Scan for the cell matching the given text and deliver its [x, y] coordinate at center. 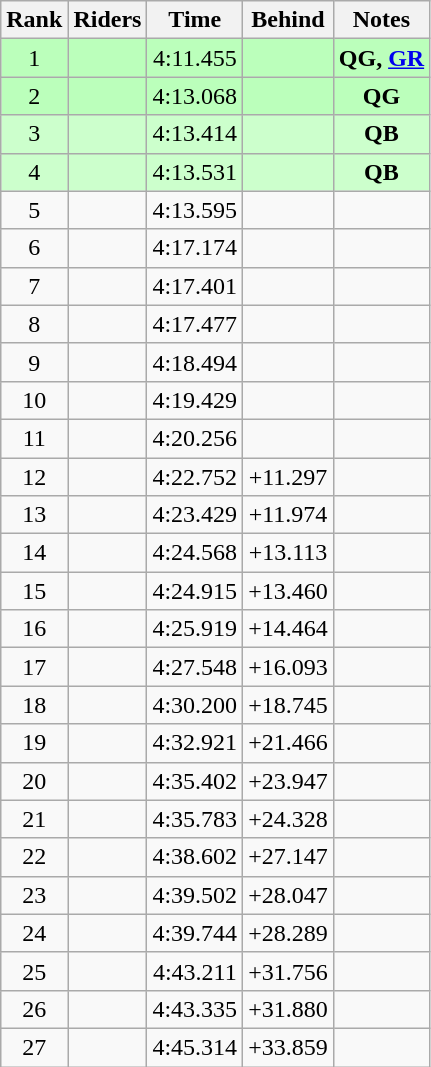
4 [34, 172]
8 [34, 324]
23 [34, 895]
4:39.744 [195, 933]
Behind [288, 20]
4:30.200 [195, 705]
4:45.314 [195, 1047]
4:39.502 [195, 895]
+21.466 [288, 743]
12 [34, 477]
6 [34, 248]
9 [34, 362]
10 [34, 400]
16 [34, 629]
21 [34, 819]
7 [34, 286]
+16.093 [288, 667]
27 [34, 1047]
Time [195, 20]
+28.289 [288, 933]
13 [34, 515]
4:24.568 [195, 553]
4:13.068 [195, 96]
17 [34, 667]
14 [34, 553]
18 [34, 705]
19 [34, 743]
4:25.919 [195, 629]
4:27.548 [195, 667]
2 [34, 96]
+33.859 [288, 1047]
QG [381, 96]
4:22.752 [195, 477]
4:13.595 [195, 210]
+11.297 [288, 477]
+27.147 [288, 857]
4:24.915 [195, 591]
+24.328 [288, 819]
4:20.256 [195, 438]
+14.464 [288, 629]
4:18.494 [195, 362]
15 [34, 591]
4:23.429 [195, 515]
3 [34, 134]
+18.745 [288, 705]
+13.113 [288, 553]
4:38.602 [195, 857]
24 [34, 933]
4:17.401 [195, 286]
1 [34, 58]
+23.947 [288, 781]
+31.756 [288, 971]
4:35.402 [195, 781]
4:11.455 [195, 58]
4:13.414 [195, 134]
4:17.174 [195, 248]
22 [34, 857]
+31.880 [288, 1009]
25 [34, 971]
4:43.211 [195, 971]
26 [34, 1009]
4:32.921 [195, 743]
5 [34, 210]
Rank [34, 20]
4:19.429 [195, 400]
+11.974 [288, 515]
4:13.531 [195, 172]
+13.460 [288, 591]
QG, GR [381, 58]
11 [34, 438]
4:35.783 [195, 819]
4:17.477 [195, 324]
20 [34, 781]
+28.047 [288, 895]
Riders [108, 20]
Notes [381, 20]
4:43.335 [195, 1009]
